Provide the [X, Y] coordinate of the cell's center where the given text is located.  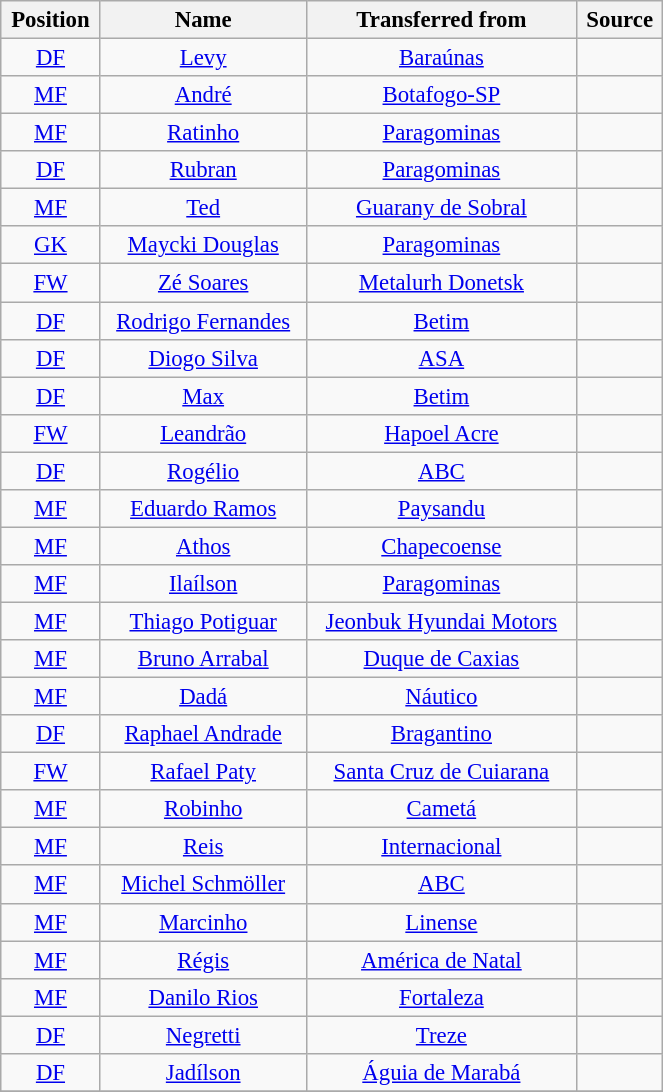
Régis [203, 960]
Linense [441, 922]
Max [203, 396]
Duque de Caxias [441, 659]
Metalurh Donetsk [441, 283]
Guarany de Sobral [441, 208]
Athos [203, 546]
Águia de Marabá [441, 1073]
Transferred from [441, 20]
Náutico [441, 697]
Bragantino [441, 734]
Zé Soares [203, 283]
Botafogo-SP [441, 95]
América de Natal [441, 960]
Leandrão [203, 433]
Eduardo Ramos [203, 509]
Name [203, 20]
ASA [441, 358]
GK [50, 245]
Hapoel Acre [441, 433]
Maycki Douglas [203, 245]
Santa Cruz de Cuiarana [441, 772]
Rubran [203, 170]
Raphael Andrade [203, 734]
Dadá [203, 697]
Ilaílson [203, 584]
Chapecoense [441, 546]
Fortaleza [441, 997]
Diogo Silva [203, 358]
Marcinho [203, 922]
Negretti [203, 1035]
Michel Schmöller [203, 885]
Baraúnas [441, 58]
Rafael Paty [203, 772]
Paysandu [441, 509]
Rogélio [203, 471]
Jeonbuk Hyundai Motors [441, 621]
Treze [441, 1035]
Rodrigo Fernandes [203, 321]
Levy [203, 58]
Robinho [203, 809]
Bruno Arrabal [203, 659]
Reis [203, 847]
Danilo Rios [203, 997]
Ted [203, 208]
Jadílson [203, 1073]
Ratinho [203, 133]
Internacional [441, 847]
André [203, 95]
Source [620, 20]
Position [50, 20]
Thiago Potiguar [203, 621]
Cametá [441, 809]
